Output the (x, y) coordinate of the center of the cell containing the given text.  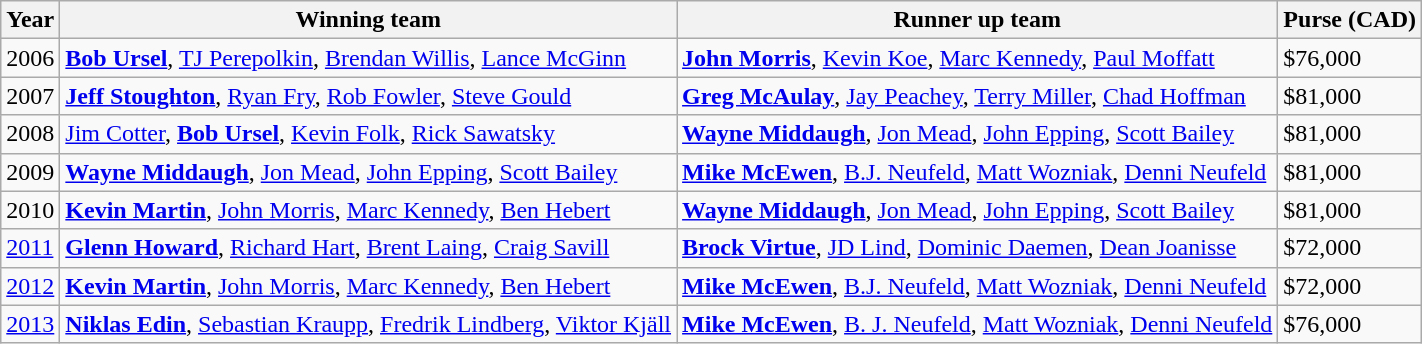
Jeff Stoughton, Ryan Fry, Rob Fowler, Steve Gould (368, 96)
Winning team (368, 20)
Bob Ursel, TJ Perepolkin, Brendan Willis, Lance McGinn (368, 58)
Year (30, 20)
Niklas Edin, Sebastian Kraupp, Fredrik Lindberg, Viktor Kjäll (368, 324)
Runner up team (978, 20)
Glenn Howard, Richard Hart, Brent Laing, Craig Savill (368, 248)
2009 (30, 172)
2012 (30, 286)
2010 (30, 210)
Mike McEwen, B. J. Neufeld, Matt Wozniak, Denni Neufeld (978, 324)
Greg McAulay, Jay Peachey, Terry Miller, Chad Hoffman (978, 96)
2011 (30, 248)
John Morris, Kevin Koe, Marc Kennedy, Paul Moffatt (978, 58)
2013 (30, 324)
Purse (CAD) (1350, 20)
2007 (30, 96)
Brock Virtue, JD Lind, Dominic Daemen, Dean Joanisse (978, 248)
Jim Cotter, Bob Ursel, Kevin Folk, Rick Sawatsky (368, 134)
2006 (30, 58)
2008 (30, 134)
